For the text-containing cell, return its midpoint in (x, y) coordinate format. 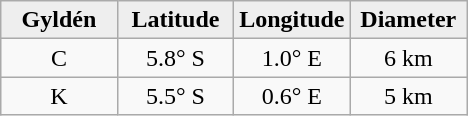
5 km (408, 96)
Latitude (175, 20)
Diameter (408, 20)
5.5° S (175, 96)
1.0° E (292, 58)
6 km (408, 58)
K (59, 96)
0.6° E (292, 96)
5.8° S (175, 58)
C (59, 58)
Longitude (292, 20)
Gyldén (59, 20)
